Pinpoint the cell where the given text exists, returning its [x, y] midpoint coordinate. 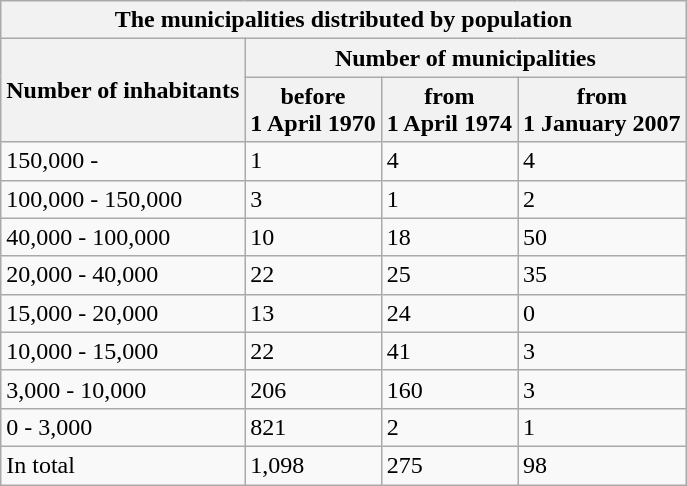
821 [313, 427]
10 [313, 237]
before1 April 1970 [313, 110]
10,000 - 15,000 [123, 351]
25 [449, 275]
50 [602, 237]
Number of inhabitants [123, 90]
206 [313, 389]
In total [123, 465]
0 [602, 313]
0 - 3,000 [123, 427]
3,000 - 10,000 [123, 389]
18 [449, 237]
160 [449, 389]
from1 April 1974 [449, 110]
98 [602, 465]
The municipalities distributed by population [344, 20]
100,000 - 150,000 [123, 199]
15,000 - 20,000 [123, 313]
from1 January 2007 [602, 110]
275 [449, 465]
150,000 - [123, 161]
41 [449, 351]
35 [602, 275]
Number of municipalities [466, 58]
40,000 - 100,000 [123, 237]
20,000 - 40,000 [123, 275]
13 [313, 313]
24 [449, 313]
1,098 [313, 465]
